For the text-containing cell, return its midpoint in (X, Y) coordinate format. 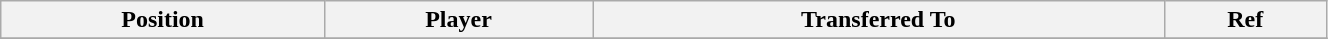
Position (163, 20)
Player (458, 20)
Ref (1245, 20)
Transferred To (878, 20)
